Find where the given text appears and provide that cell's center as [x, y] coordinate. 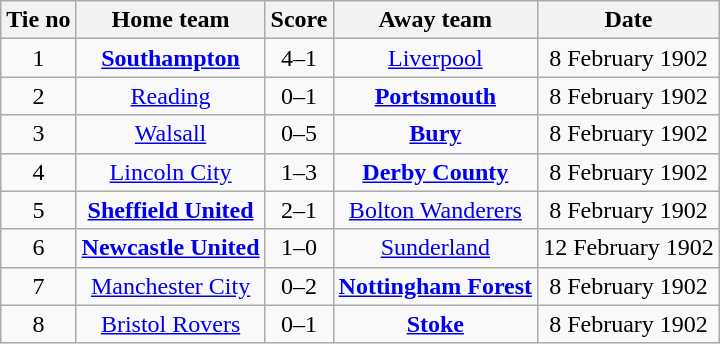
Manchester City [170, 286]
Southampton [170, 58]
Newcastle United [170, 248]
Nottingham Forest [436, 286]
2 [38, 96]
Score [299, 20]
4–1 [299, 58]
6 [38, 248]
1–3 [299, 172]
7 [38, 286]
1–0 [299, 248]
Sheffield United [170, 210]
Bury [436, 134]
Portsmouth [436, 96]
Sunderland [436, 248]
Date [629, 20]
Home team [170, 20]
Lincoln City [170, 172]
3 [38, 134]
Bolton Wanderers [436, 210]
1 [38, 58]
Liverpool [436, 58]
Bristol Rovers [170, 324]
8 [38, 324]
Walsall [170, 134]
2–1 [299, 210]
0–2 [299, 286]
Away team [436, 20]
5 [38, 210]
0–5 [299, 134]
12 February 1902 [629, 248]
Reading [170, 96]
Stoke [436, 324]
Derby County [436, 172]
4 [38, 172]
Tie no [38, 20]
